Return [x, y] of the center of cell containing provided text 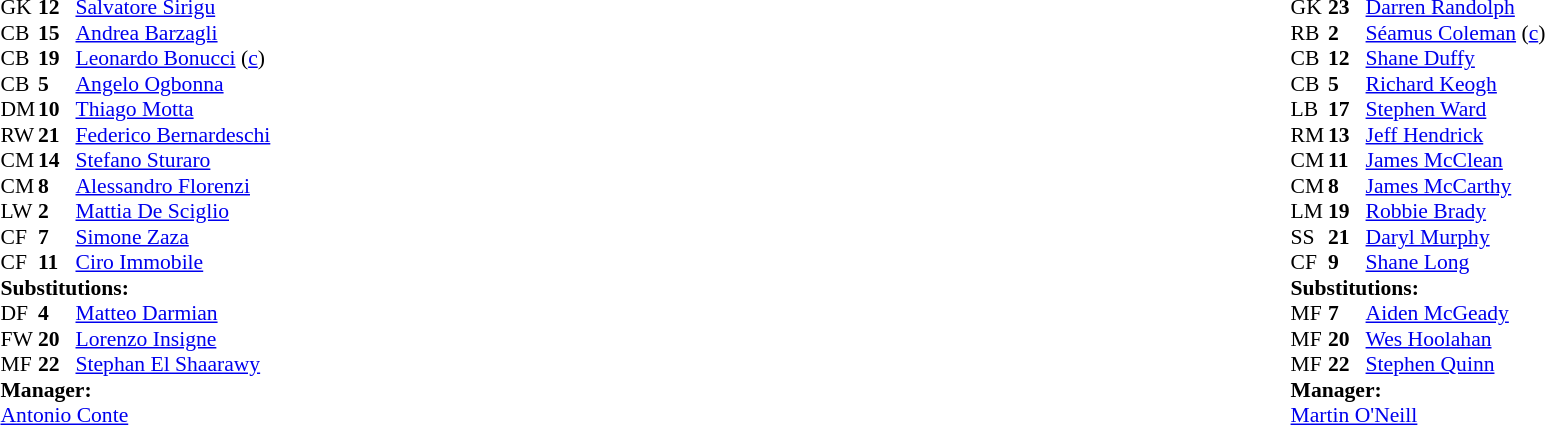
Alessandro Florenzi [174, 186]
9 [1347, 263]
LB [1310, 109]
15 [57, 33]
Matteo Darmian [174, 313]
LW [19, 211]
RW [19, 135]
DF [19, 313]
DM [19, 109]
LM [1310, 211]
Leonardo Bonucci (c) [174, 59]
4 [57, 313]
Substitutions: [135, 288]
Andrea Barzagli [174, 33]
17 [1347, 109]
Lorenzo Insigne [174, 339]
14 [57, 161]
10 [57, 109]
Thiago Motta [174, 109]
Angelo Ogbonna [174, 84]
13 [1347, 135]
RB [1310, 33]
RM [1310, 135]
SS [1310, 237]
Federico Bernardeschi [174, 135]
12 [1347, 59]
Stefano Sturaro [174, 161]
Ciro Immobile [174, 263]
Stephan El Shaarawy [174, 365]
Mattia De Sciglio [174, 211]
Manager: [135, 390]
Simone Zaza [174, 237]
FW [19, 339]
